Find where the given text appears and provide that cell's center as (X, Y) coordinate. 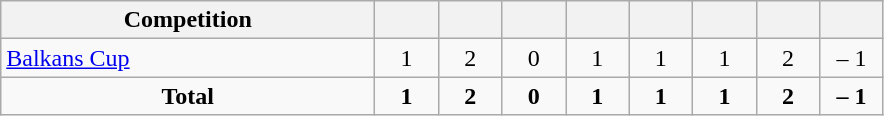
Total (188, 96)
Competition (188, 20)
Balkans Cup (188, 58)
